From the cell containing the given text, extract its center point as [x, y] coordinate. 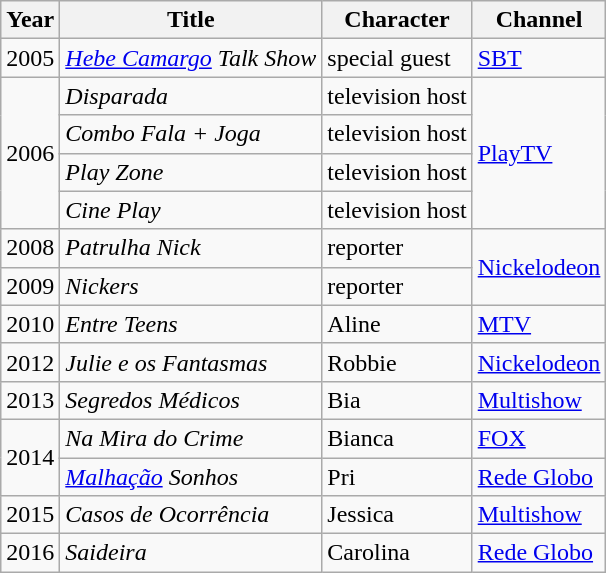
Pri [397, 477]
2016 [30, 553]
Title [191, 20]
2008 [30, 248]
FOX [539, 438]
Entre Teens [191, 324]
Segredos Médicos [191, 400]
2013 [30, 400]
2005 [30, 58]
Cine Play [191, 210]
Patrulha Nick [191, 248]
Year [30, 20]
Na Mira do Crime [191, 438]
Hebe Camargo Talk Show [191, 58]
Disparada [191, 96]
2012 [30, 362]
SBT [539, 58]
Malhação Sonhos [191, 477]
2010 [30, 324]
2014 [30, 457]
MTV [539, 324]
Jessica [397, 515]
PlayTV [539, 153]
2006 [30, 153]
Saideira [191, 553]
Julie e os Fantasmas [191, 362]
Casos de Ocorrência [191, 515]
2009 [30, 286]
Combo Fala + Joga [191, 134]
Character [397, 20]
Bianca [397, 438]
Nickers [191, 286]
Play Zone [191, 172]
Aline [397, 324]
Robbie [397, 362]
special guest [397, 58]
2015 [30, 515]
Bia [397, 400]
Channel [539, 20]
Carolina [397, 553]
